Determine the (x, y) coordinate at the center of the cell enclosing the given text.  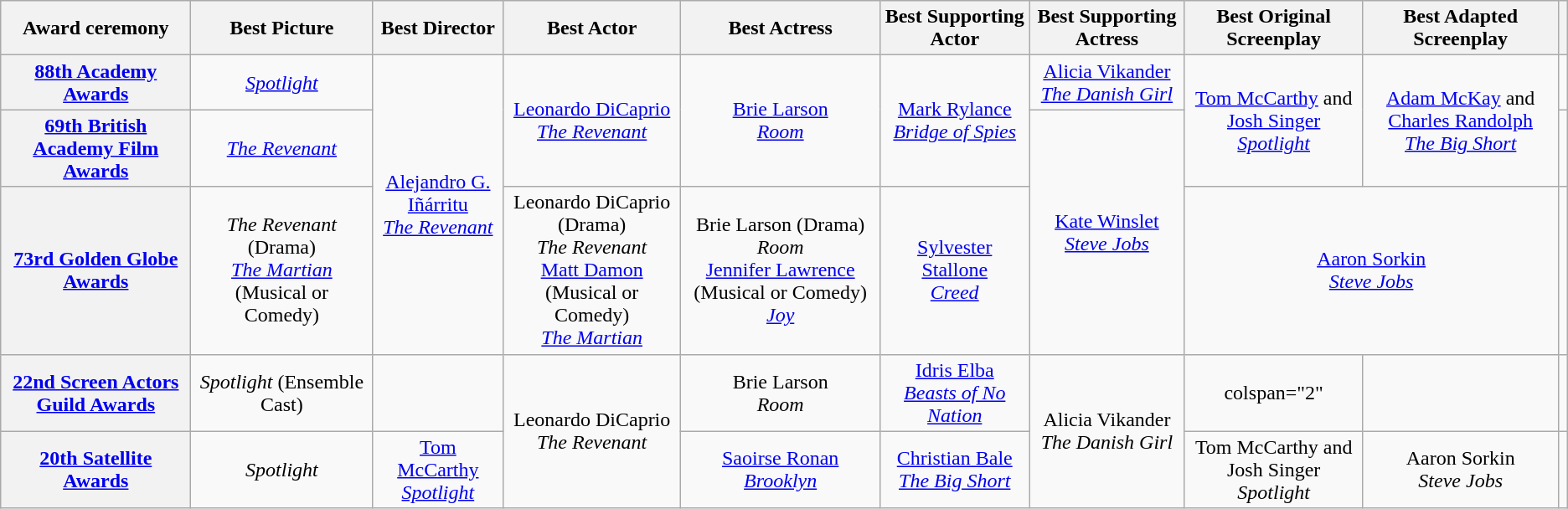
Idris ElbaBeasts of No Nation (955, 393)
22nd Screen Actors Guild Awards (95, 393)
Brie Larson (Drama)RoomJennifer Lawrence (Musical or Comedy)Joy (781, 270)
Tom McCarthySpotlight (438, 470)
69th British Academy Film Awards (95, 148)
73rd Golden Globe Awards (95, 270)
Spotlight (Ensemble Cast) (281, 393)
20th Satellite Awards (95, 470)
The Revenant (281, 148)
Best Supporting Actress (1107, 28)
Award ceremony (95, 28)
Christian BaleThe Big Short (955, 470)
colspan="2" (1273, 393)
Mark RylanceBridge of Spies (955, 121)
Best Adapted Screenplay (1461, 28)
Sylvester StalloneCreed (955, 270)
Adam McKay and Charles RandolphThe Big Short (1461, 121)
Best Director (438, 28)
Alejandro G. IñárrituThe Revenant (438, 204)
Best Picture (281, 28)
88th Academy Awards (95, 82)
Best Supporting Actor (955, 28)
Leonardo DiCaprio (Drama)The RevenantMatt Damon (Musical or Comedy)The Martian (592, 270)
Best Original Screenplay (1273, 28)
Saoirse RonanBrooklyn (781, 470)
The Revenant (Drama)The Martian (Musical or Comedy) (281, 270)
Best Actress (781, 28)
Kate WinsletSteve Jobs (1107, 232)
Best Actor (592, 28)
